Detect which cell encompasses the target text, then output its [X, Y] center coordinate. 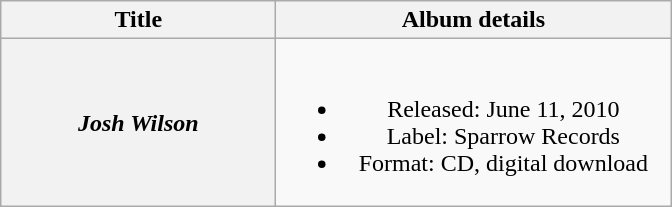
Released: June 11, 2010Label: Sparrow RecordsFormat: CD, digital download [474, 122]
Album details [474, 20]
Title [138, 20]
Josh Wilson [138, 122]
